Output the [x, y] coordinate of the center of the cell containing the given text.  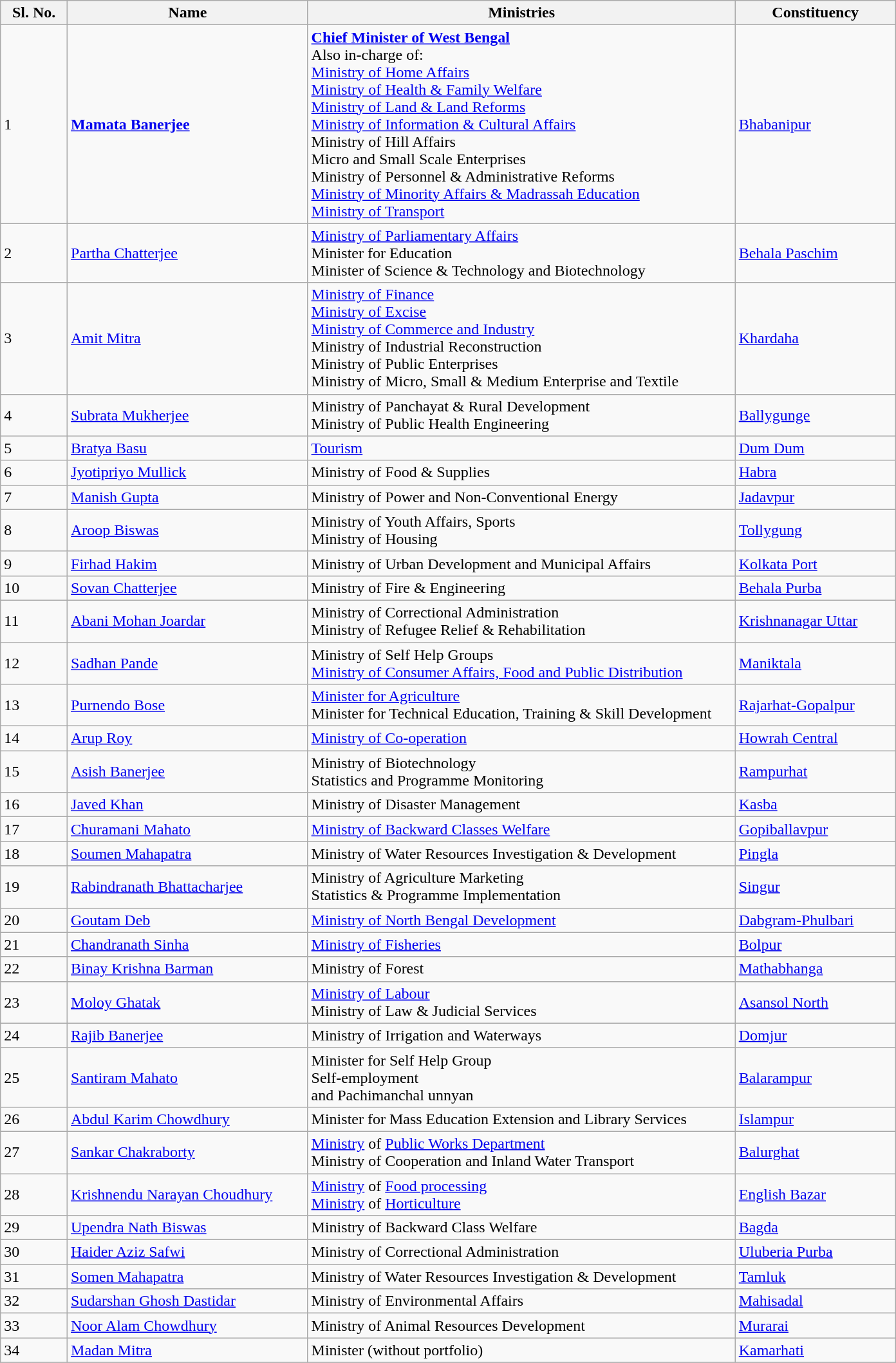
Ministry of Food processingMinistry of Horticulture [521, 1194]
Sl. No. [34, 13]
Mahisadal [815, 1301]
28 [34, 1194]
Ministry of Panchayat & Rural DevelopmentMinistry of Public Health Engineering [521, 415]
Tollygung [815, 531]
30 [34, 1252]
Jadavpur [815, 497]
English Bazar [815, 1194]
Binay Krishna Barman [188, 969]
Bhabanipur [815, 124]
Pingla [815, 854]
21 [34, 945]
Balarampur [815, 1077]
Chandranath Sinha [188, 945]
Jyotipriyo Mullick [188, 473]
Haider Aziz Safwi [188, 1252]
7 [34, 497]
33 [34, 1326]
Ministry of Environmental Affairs [521, 1301]
20 [34, 920]
Asish Banerjee [188, 771]
Ministry of Correctional Administration [521, 1252]
9 [34, 563]
Ministry of Fire & Engineering [521, 588]
1 [34, 124]
Ministry of Power and Non-Conventional Energy [521, 497]
Minister for Mass Education Extension and Library Services [521, 1119]
2 [34, 253]
Ministry of Disaster Management [521, 805]
29 [34, 1228]
Soumen Mahapatra [188, 854]
Minister for Self Help Group Self-employment and Pachimanchal unnyan [521, 1077]
22 [34, 969]
Singur [815, 887]
Upendra Nath Biswas [188, 1228]
Bolpur [815, 945]
Ministry of Food & Supplies [521, 473]
10 [34, 588]
Habra [815, 473]
Ministry of Youth Affairs, SportsMinistry of Housing [521, 531]
Abani Mohan Joardar [188, 621]
Kasba [815, 805]
27 [34, 1152]
Mathabhanga [815, 969]
Bratya Basu [188, 448]
Manish Gupta [188, 497]
15 [34, 771]
Aroop Biswas [188, 531]
Churamani Mahato [188, 829]
Somen Mahapatra [188, 1277]
Purnendo Bose [188, 706]
23 [34, 1002]
16 [34, 805]
Rajarhat-Gopalpur [815, 706]
Abdul Karim Chowdhury [188, 1119]
Ministries [521, 13]
32 [34, 1301]
Khardaha [815, 339]
Domjur [815, 1035]
Tourism [521, 448]
Rajib Banerjee [188, 1035]
25 [34, 1077]
Goutam Deb [188, 920]
26 [34, 1119]
Javed Khan [188, 805]
8 [34, 531]
17 [34, 829]
Minister (without portfolio) [521, 1350]
Rampurhat [815, 771]
3 [34, 339]
6 [34, 473]
Bagda [815, 1228]
Rabindranath Bhattacharjee [188, 887]
Noor Alam Chowdhury [188, 1326]
18 [34, 854]
Krishnanagar Uttar [815, 621]
Ministry of North Bengal Development [521, 920]
Ministry of Urban Development and Municipal Affairs [521, 563]
Balurghat [815, 1152]
24 [34, 1035]
Asansol North [815, 1002]
Kolkata Port [815, 563]
Uluberia Purba [815, 1252]
Ministry of Fisheries [521, 945]
Sankar Chakraborty [188, 1152]
Partha Chatterjee [188, 253]
Ministry of Self Help GroupsMinistry of Consumer Affairs, Food and Public Distribution [521, 663]
Amit Mitra [188, 339]
Ministry of Animal Resources Development [521, 1326]
Moloy Ghatak [188, 1002]
Ministry of Irrigation and Waterways [521, 1035]
31 [34, 1277]
Murarai [815, 1326]
Ministry of Agriculture MarketingStatistics & Programme Implementation [521, 887]
Ministry of Parliamentary AffairsMinister for EducationMinister of Science & Technology and Biotechnology [521, 253]
19 [34, 887]
Name [188, 13]
Mamata Banerjee [188, 124]
Firhad Hakim [188, 563]
Sudarshan Ghosh Dastidar [188, 1301]
Ministry of Backward Class Welfare [521, 1228]
Ministry of BiotechnologyStatistics and Programme Monitoring [521, 771]
11 [34, 621]
Ministry of Co-operation [521, 738]
Ballygunge [815, 415]
Sadhan Pande [188, 663]
Ministry of Public Works DepartmentMinistry of Cooperation and Inland Water Transport [521, 1152]
14 [34, 738]
Sovan Chatterjee [188, 588]
4 [34, 415]
Santiram Mahato [188, 1077]
Subrata Mukherjee [188, 415]
Maniktala [815, 663]
Minister for Agriculture Minister for Technical Education, Training & Skill Development [521, 706]
Howrah Central [815, 738]
12 [34, 663]
Tamluk [815, 1277]
Behala Purba [815, 588]
13 [34, 706]
34 [34, 1350]
Krishnendu Narayan Choudhury [188, 1194]
Dum Dum [815, 448]
Arup Roy [188, 738]
Kamarhati [815, 1350]
Madan Mitra [188, 1350]
Ministry of Correctional AdministrationMinistry of Refugee Relief & Rehabilitation [521, 621]
Constituency [815, 13]
Ministry of Forest [521, 969]
Ministry of LabourMinistry of Law & Judicial Services [521, 1002]
Behala Paschim [815, 253]
Ministry of Backward Classes Welfare [521, 829]
Islampur [815, 1119]
Gopiballavpur [815, 829]
Dabgram-Phulbari [815, 920]
5 [34, 448]
